From the cell containing the given text, extract its center point as [X, Y] coordinate. 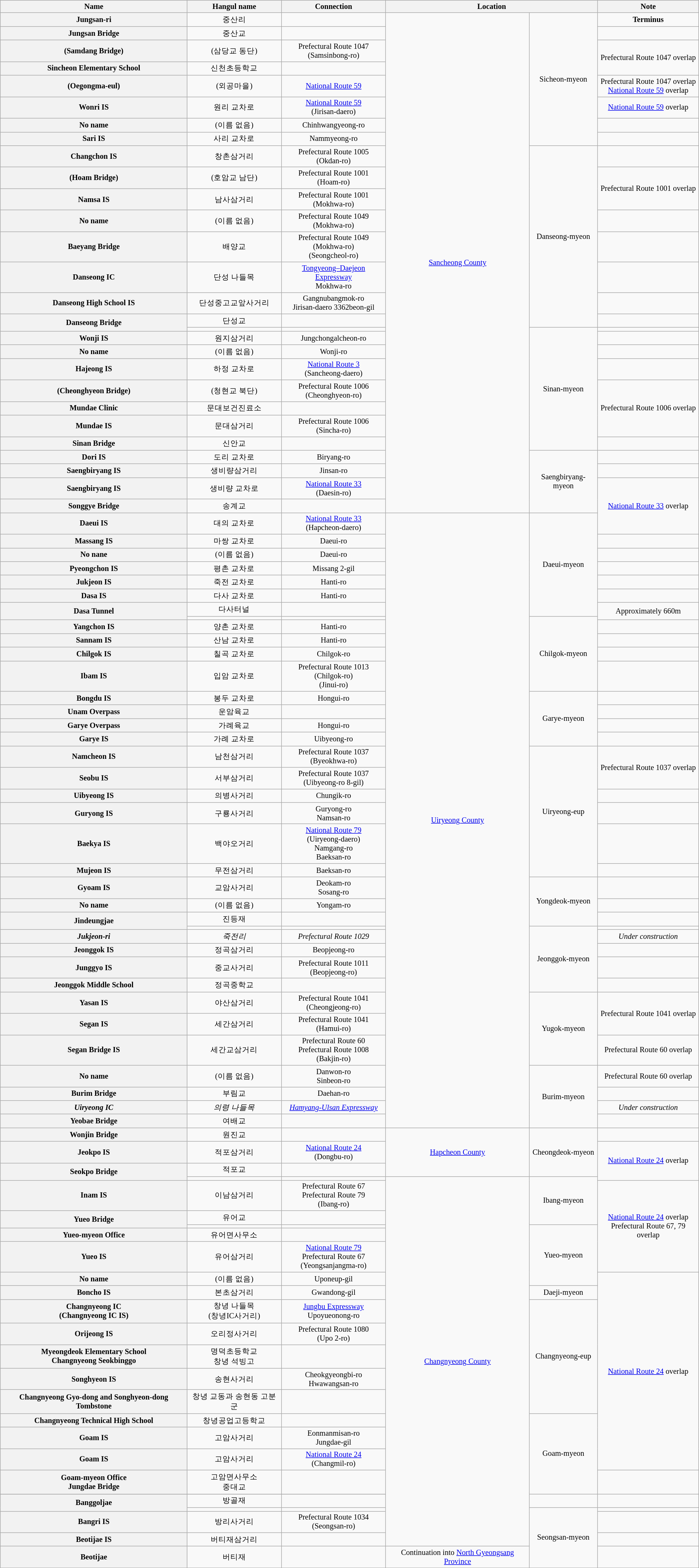
Chinhwangyeong-ro [333, 125]
Ibam IS [94, 676]
Cheokgyeongbi-roHwawangsan-ro [333, 1379]
Jinsan-ro [333, 470]
Yueo-myeon [564, 1255]
Seongsan-myeon [564, 1537]
본초삼거리 [234, 1293]
Eonmanmisan-roJungdae-gil [333, 1438]
Prefectural Route 1006 overlap [648, 408]
의령 나들목 [234, 1107]
Jukjeon IS [94, 582]
이남삼거리 [234, 1195]
(청현교 북단) [234, 391]
Sinan Bridge [94, 444]
운암육교 [234, 712]
Prefectural Route 1080(Upo 2-ro) [333, 1334]
Prefectural Route 1049(Mokhwa-ro)(Seongcheol-ro) [333, 247]
도리 교차로 [234, 457]
문대보건진료소 [234, 408]
Prefectural Route 1013(Chilgok-ro)(Jinui-ro) [333, 676]
Sannam IS [94, 640]
Approximately 660m [648, 611]
Baeyang Bridge [94, 247]
Chungik-ro [333, 795]
Guryong IS [94, 813]
Yugok-myeon [564, 1029]
Changnyeong Technical High School [94, 1420]
Garye-myeon [564, 719]
다사 교차로 [234, 596]
세간삼거리 [234, 1024]
입암 교차로 [234, 676]
Prefectural Route 1001(Hoam-ro) [333, 178]
(호암교 남단) [234, 178]
(Hoam Bridge) [94, 178]
Prefectural Route 1047 overlap [648, 57]
Prefectural Route 1006(Sincha-ro) [333, 426]
중교사거리 [234, 968]
National Route 59(Jirisan-daero) [333, 107]
산남 교차로 [234, 640]
원지삼거리 [234, 338]
Sancheong County [458, 262]
National Route 33 overlap [648, 506]
Prefectural Route 1006(Cheonghyeon-ro) [333, 391]
생비량 교차로 [234, 488]
문대삼거리 [234, 426]
중산리 [234, 19]
Orijeong IS [94, 1334]
Danseong IC [94, 277]
Gwandong-gil [333, 1293]
Danseong High School IS [94, 303]
Changnyeong Gyo-dong and Songhyeon-dong Tombstone [94, 1401]
Tongyeong–Daejeon ExpresswayMokhwa-ro [333, 277]
Jeokpo IS [94, 1152]
Beopjeong-ro [333, 950]
Mundae IS [94, 426]
National Route 24(Changmil-ro) [333, 1459]
Chilgok-myeon [564, 654]
Jungchongalcheon-ro [333, 338]
National Route 79Prefectural Route 67(Yeongsanjangma-ro) [333, 1257]
Cheongdeok-myeon [564, 1152]
Uponeup-gil [333, 1279]
명덕초등학교창녕 석빙고 [234, 1356]
유어교 [234, 1217]
사리 교차로 [234, 139]
Hapcheon County [458, 1152]
Daeui-myeon [564, 564]
Prefectural Route 1037(Byeokhwa-ro) [333, 757]
Continuation into North Gyeongsang Province [458, 1557]
창녕 나들목(창녕IC사거리) [234, 1311]
National Route 24(Dongbu-ro) [333, 1152]
유어삼거리 [234, 1257]
하정 교차로 [234, 369]
Danwon-roSinbeon-ro [333, 1076]
Banggoljae [94, 1502]
Boncho IS [94, 1293]
Pyeongchon IS [94, 568]
중산교 [234, 34]
Prefectural Route 1037(Uibyeong-ro 8-gil) [333, 778]
Yongdeok-myeon [564, 901]
Changchon IS [94, 156]
남천삼거리 [234, 757]
Segan IS [94, 1024]
Location [492, 6]
Prefectural Route 1041(Cheongjeong-ro) [333, 1003]
버티재삼거리 [234, 1539]
Unam Overpass [94, 712]
Goam-myeon OfficeJungdae Bridge [94, 1482]
마쌍 교차로 [234, 541]
죽전 교차로 [234, 582]
Jungsan-ri [94, 19]
Uiryeong County [458, 820]
교암사거리 [234, 888]
Yueo IS [94, 1257]
Beotijae [94, 1557]
Jindeungjae [94, 921]
Jungsan Bridge [94, 34]
National Route 24 overlapPrefectural Route 67, 79 overlap [648, 1226]
National Route 3(Sancheong-daero) [333, 369]
Mundae Clinic [94, 408]
Deokam-roSosang-ro [333, 888]
Hamyang-Ulsan Expressway [333, 1107]
Baeksan-ro [333, 870]
(삼당교 동단) [234, 51]
정곡삼거리 [234, 950]
원진교 [234, 1135]
Prefectural Route 1001 overlap [648, 189]
Goam-myeon [564, 1454]
Garye IS [94, 739]
Yeobae Bridge [94, 1121]
Uiryeong IC [94, 1107]
유어면사무소 [234, 1234]
단성교 [234, 321]
구룡사거리 [234, 813]
평촌 교차로 [234, 568]
Songhyeon IS [94, 1379]
정곡중학교 [234, 985]
봉두 교차로 [234, 698]
송계교 [234, 506]
Sicheon-myeon [564, 79]
Nammyeong-ro [333, 139]
Burim Bridge [94, 1094]
방리사거리 [234, 1522]
진등재 [234, 919]
Uiryeong-eup [564, 811]
원리 교차로 [234, 107]
Bangri IS [94, 1522]
Wonji-ro [333, 352]
Inam IS [94, 1195]
Sari IS [94, 139]
Myeongdeok Elementary SchoolChangnyeong Seokbinggo [94, 1356]
Seobu IS [94, 778]
Prefectural Route 1011(Beopjeong-ro) [333, 968]
생비량삼거리 [234, 470]
Wonjin Bridge [94, 1135]
Yasan IS [94, 1003]
Namsa IS [94, 199]
Prefectural Route 67Prefectural Route 79(Ibang-ro) [333, 1195]
적포교 [234, 1170]
Note [648, 6]
Dori IS [94, 457]
Chilgok-ro [333, 654]
Danseong-myeon [564, 236]
Uibyeong-ro [333, 739]
Wonji IS [94, 338]
적포삼거리 [234, 1152]
Jeonggok-myeon [564, 959]
Jeonggok Middle School [94, 985]
National Route 59 overlap [648, 107]
부림교 [234, 1094]
National Route 79(Uiryeong-daero)Namgang-roBaeksan-ro [333, 843]
Junggyo IS [94, 968]
Guryong-roNamsan-ro [333, 813]
(Samdang Bridge) [94, 51]
Saengbiryang-myeon [564, 482]
고암면사무소중대교 [234, 1482]
오리정사거리 [234, 1334]
Prefectural Route 60Prefectural Route 1008(Bakjin-ro) [333, 1050]
Seokpo Bridge [94, 1171]
Yongam-ro [333, 905]
Baekya IS [94, 843]
Prefectural Route 1005(Okdan-ro) [333, 156]
Prefectural Route 1037 overlap [648, 767]
창촌삼거리 [234, 156]
Daehan-ro [333, 1094]
Prefectural Route 1034(Seongsan-ro) [333, 1522]
여배교 [234, 1121]
Name [94, 6]
Garye Overpass [94, 725]
남사삼거리 [234, 199]
Beotijae IS [94, 1539]
서부삼거리 [234, 778]
가례육교 [234, 725]
Yueo Bridge [94, 1219]
Prefectural Route 1001(Mokhwa-ro) [333, 199]
신천초등학교 [234, 69]
양촌 교차로 [234, 627]
죽전리 [234, 936]
Yueo-myeon Office [94, 1234]
National Route 33(Daesin-ro) [333, 488]
Changnyeong IC(Changnyeong IC IS) [94, 1311]
Prefectural Route 1047 overlapNational Route 59 overlap [648, 86]
의병사거리 [234, 795]
백야오거리 [234, 843]
Bongdu IS [94, 698]
Sinan-myeon [564, 388]
세간교삼거리 [234, 1050]
Daeji-myeon [564, 1293]
배양교 [234, 247]
신안교 [234, 444]
(Oegongma-eul) [94, 86]
창녕공업고등학교 [234, 1420]
No nane [94, 555]
Changnyeong County [458, 1362]
Burim-myeon [564, 1097]
단성 나들목 [234, 277]
Connection [333, 6]
Prefectural Route 1041 overlap [648, 1013]
Mujeon IS [94, 870]
송현사거리 [234, 1379]
Wonri IS [94, 107]
Yangchon IS [94, 627]
Songgye Bridge [94, 506]
Prefectural Route 1029 [333, 936]
Terminus [648, 19]
Dasa IS [94, 596]
Hangul name [234, 6]
Uibyeong IS [94, 795]
대의 교차로 [234, 523]
칠곡 교차로 [234, 654]
Jeonggok IS [94, 950]
Prefectural Route 1049(Mokhwa-ro) [333, 221]
창녕 교동과 송현동 고분군 [234, 1401]
Gangnubangmok-roJirisan-daero 3362beon-gil [333, 303]
(외공마을) [234, 86]
Massang IS [94, 541]
Hajeong IS [94, 369]
Missang 2-gil [333, 568]
Sincheon Elementary School [94, 69]
야산삼거리 [234, 1003]
Jukjeon-ri [94, 936]
Namcheon IS [94, 757]
National Route 33(Hapcheon-daero) [333, 523]
(Cheonghyeon Bridge) [94, 391]
Chilgok IS [94, 654]
가례 교차로 [234, 739]
Daeui IS [94, 523]
Ibang-myeon [564, 1201]
Dasa Tunnel [94, 611]
Changnyeong-eup [564, 1356]
방골재 [234, 1501]
Segan Bridge IS [94, 1050]
단성중고교앞사거리 [234, 303]
다사터널 [234, 609]
Prefectural Route 1041(Hamui-ro) [333, 1024]
National Route 59 [333, 86]
Gyoam IS [94, 888]
무전삼거리 [234, 870]
Jungbu ExpresswayUpoyueonong-ro [333, 1311]
Danseong Bridge [94, 322]
Prefectural Route 1047(Samsinbong-ro) [333, 51]
버티재 [234, 1557]
Biryang-ro [333, 457]
